Search for the cell housing the specified text and yield its (X, Y) center coordinate. 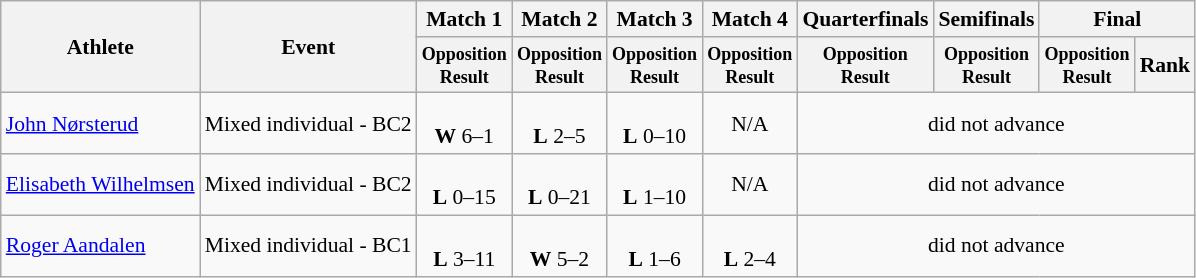
Athlete (100, 47)
Semifinals (986, 19)
John Nørsterud (100, 124)
L 0–10 (654, 124)
L 0–15 (464, 184)
Rank (1166, 65)
L 1–6 (654, 246)
L 2–5 (560, 124)
Event (308, 47)
Match 2 (560, 19)
Roger Aandalen (100, 246)
Match 3 (654, 19)
Mixed individual - BC1 (308, 246)
W 6–1 (464, 124)
Match 1 (464, 19)
Elisabeth Wilhelmsen (100, 184)
W 5–2 (560, 246)
Match 4 (750, 19)
L 1–10 (654, 184)
Quarterfinals (865, 19)
L 0–21 (560, 184)
L 2–4 (750, 246)
L 3–11 (464, 246)
Final (1117, 19)
